From the cell containing the given text, extract its center point as (X, Y) coordinate. 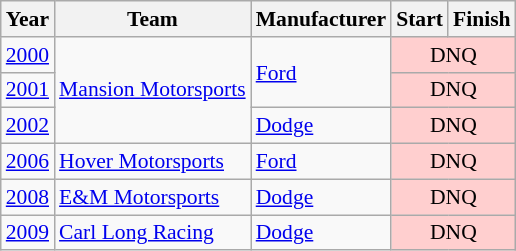
E&M Motorsports (152, 197)
Carl Long Racing (152, 233)
Year (28, 19)
2001 (28, 90)
Start (420, 19)
Team (152, 19)
Manufacturer (321, 19)
Mansion Motorsports (152, 90)
Finish (482, 19)
2008 (28, 197)
2009 (28, 233)
2002 (28, 126)
2006 (28, 162)
Hover Motorsports (152, 162)
2000 (28, 55)
